Find where the given text appears and provide that cell's center as [x, y] coordinate. 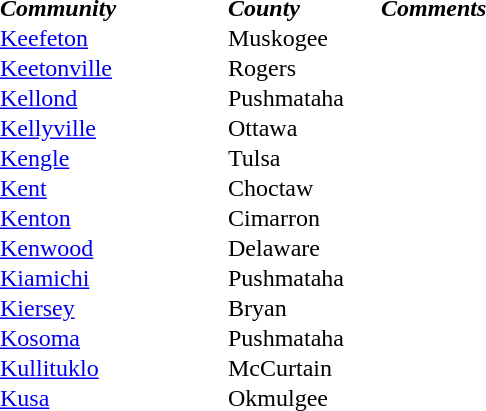
Muskogee [303, 38]
Kengle [112, 158]
Tulsa [303, 158]
Kent [112, 188]
Delaware [303, 248]
Kosoma [112, 338]
Bryan [303, 308]
Kiamichi [112, 278]
Keetonville [112, 68]
McCurtain [303, 368]
Keefeton [112, 38]
Kullituklo [112, 368]
Choctaw [303, 188]
Cimarron [303, 218]
Kenton [112, 218]
Kellyville [112, 128]
Kenwood [112, 248]
Rogers [303, 68]
Kellond [112, 98]
Kiersey [112, 308]
Ottawa [303, 128]
